Output the [x, y] coordinate of the center of the cell containing the given text.  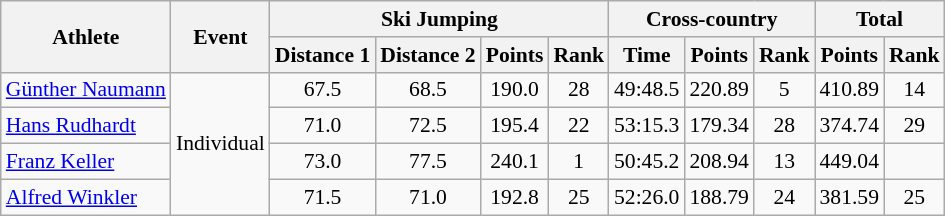
195.4 [515, 126]
Total [879, 19]
73.0 [322, 162]
Hans Rudhardt [86, 126]
24 [784, 197]
22 [578, 126]
240.1 [515, 162]
Cross-country [712, 19]
68.5 [428, 90]
Individual [220, 143]
208.94 [718, 162]
192.8 [515, 197]
Ski Jumping [440, 19]
190.0 [515, 90]
67.5 [322, 90]
14 [914, 90]
188.79 [718, 197]
179.34 [718, 126]
Distance 1 [322, 55]
410.89 [848, 90]
53:15.3 [646, 126]
Athlete [86, 36]
Günther Naumann [86, 90]
220.89 [718, 90]
374.74 [848, 126]
50:45.2 [646, 162]
49:48.5 [646, 90]
Distance 2 [428, 55]
72.5 [428, 126]
381.59 [848, 197]
52:26.0 [646, 197]
13 [784, 162]
77.5 [428, 162]
71.5 [322, 197]
5 [784, 90]
29 [914, 126]
Alfred Winkler [86, 197]
Event [220, 36]
Time [646, 55]
1 [578, 162]
449.04 [848, 162]
Franz Keller [86, 162]
